Detect which cell encompasses the target text, then output its (x, y) center coordinate. 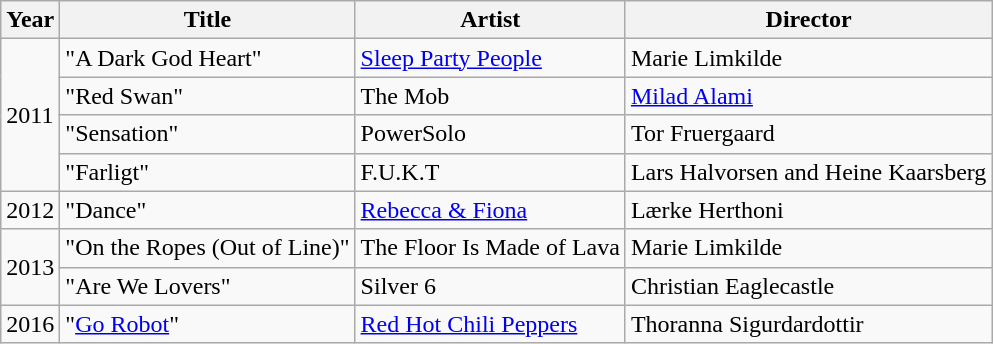
"Farligt" (208, 172)
The Floor Is Made of Lava (490, 248)
"A Dark God Heart" (208, 58)
Lærke Herthoni (808, 210)
Rebecca & Fiona (490, 210)
2011 (30, 115)
Thoranna Sigurdardottir (808, 324)
Red Hot Chili Peppers (490, 324)
2013 (30, 267)
"Go Robot" (208, 324)
"Sensation" (208, 134)
2016 (30, 324)
"On the Ropes (Out of Line)" (208, 248)
2012 (30, 210)
PowerSolo (490, 134)
"Are We Lovers" (208, 286)
The Mob (490, 96)
Milad Alami (808, 96)
Title (208, 20)
"Dance" (208, 210)
Lars Halvorsen and Heine Kaarsberg (808, 172)
Year (30, 20)
Director (808, 20)
Silver 6 (490, 286)
Sleep Party People (490, 58)
Christian Eaglecastle (808, 286)
"Red Swan" (208, 96)
Artist (490, 20)
Tor Fruergaard (808, 134)
F.U.K.T (490, 172)
